Pinpoint the cell where the given text exists, returning its [X, Y] midpoint coordinate. 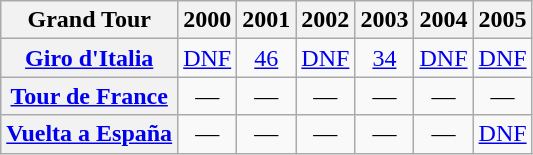
Tour de France [90, 96]
34 [384, 58]
2004 [444, 20]
46 [266, 58]
Vuelta a España [90, 134]
2001 [266, 20]
2003 [384, 20]
2002 [326, 20]
Giro d'Italia [90, 58]
Grand Tour [90, 20]
2000 [208, 20]
2005 [502, 20]
